Return the [X, Y] coordinate for the center point of the cell that contains the specified text.  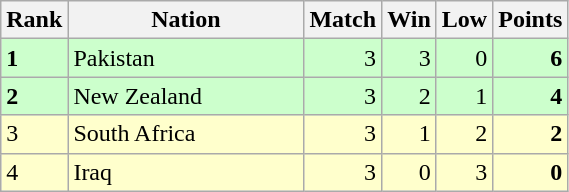
Low [464, 20]
Iraq [186, 172]
Pakistan [186, 58]
Nation [186, 20]
Win [410, 20]
6 [530, 58]
Rank [34, 20]
Points [530, 20]
South Africa [186, 134]
Match [343, 20]
New Zealand [186, 96]
